Identify which cell holds the provided text, then report its [X, Y] central coordinate. 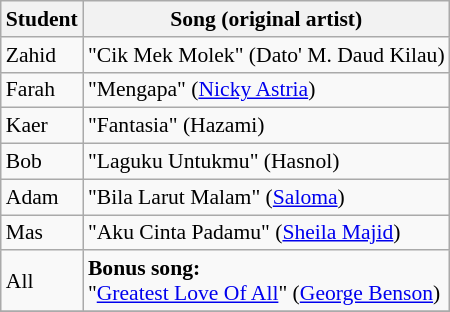
Bob [42, 162]
"Cik Mek Molek" (Dato' M. Daud Kilau) [266, 55]
Kaer [42, 126]
Mas [42, 233]
Bonus song: "Greatest Love Of All" (George Benson) [266, 282]
Student [42, 19]
"Aku Cinta Padamu" (Sheila Majid) [266, 233]
"Fantasia" (Hazami) [266, 126]
"Laguku Untukmu" (Hasnol) [266, 162]
Adam [42, 197]
Farah [42, 90]
All [42, 282]
Zahid [42, 55]
"Mengapa" (Nicky Astria) [266, 90]
Song (original artist) [266, 19]
"Bila Larut Malam" (Saloma) [266, 197]
